Output the (x, y) coordinate of the center of the cell containing the given text.  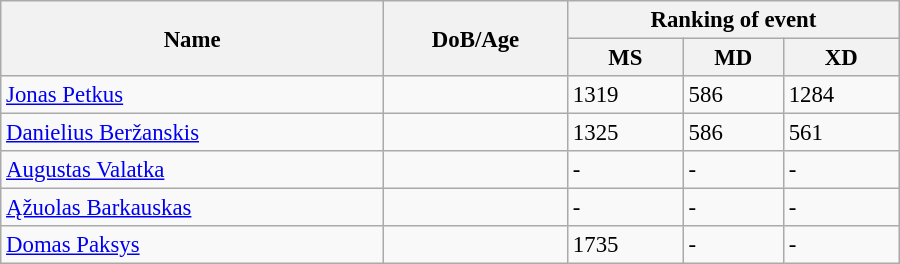
1319 (626, 95)
XD (841, 58)
Danielius Beržanskis (192, 133)
1284 (841, 95)
Augustas Valatka (192, 170)
Domas Paksys (192, 245)
561 (841, 133)
Ąžuolas Barkauskas (192, 208)
1325 (626, 133)
Name (192, 38)
Ranking of event (734, 20)
1735 (626, 245)
DoB/Age (475, 38)
MD (733, 58)
MS (626, 58)
Jonas Petkus (192, 95)
